For the text-containing cell, return its midpoint in [x, y] coordinate format. 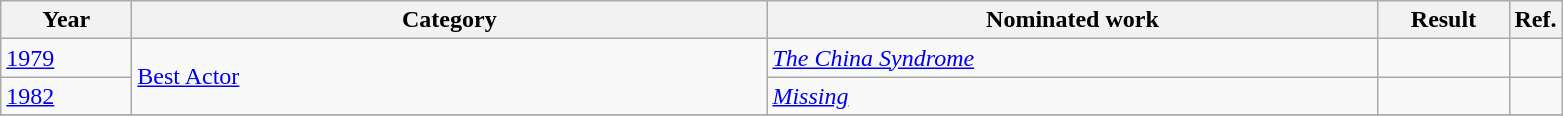
Result [1444, 20]
Ref. [1536, 20]
1979 [66, 58]
Best Actor [450, 77]
Category [450, 20]
The China Syndrome [1072, 58]
Nominated work [1072, 20]
Year [66, 20]
Missing [1072, 96]
1982 [66, 96]
